For the text-containing cell, return its midpoint in [x, y] coordinate format. 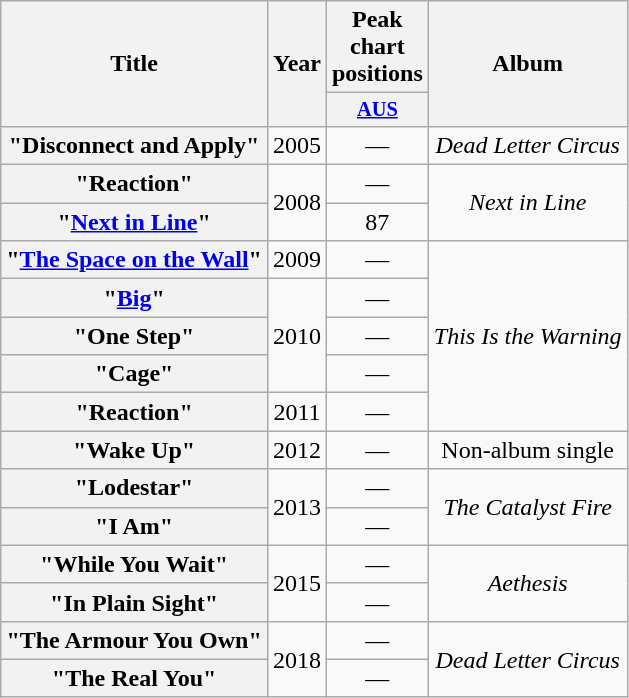
2005 [296, 145]
Year [296, 64]
"While You Wait" [134, 564]
87 [377, 222]
Aethesis [528, 583]
"Wake Up" [134, 450]
2013 [296, 507]
"Lodestar" [134, 488]
2011 [296, 412]
2018 [296, 659]
"Cage" [134, 374]
2008 [296, 203]
Title [134, 64]
2012 [296, 450]
Peak chart positions [377, 47]
Next in Line [528, 203]
Non-album single [528, 450]
"I Am" [134, 526]
2015 [296, 583]
This Is the Warning [528, 336]
"The Real You" [134, 678]
"Next in Line" [134, 222]
2010 [296, 336]
"Disconnect and Apply" [134, 145]
Album [528, 64]
The Catalyst Fire [528, 507]
"One Step" [134, 336]
"The Space on the Wall" [134, 260]
"In Plain Sight" [134, 602]
"Big" [134, 298]
"The Armour You Own" [134, 640]
AUS [377, 110]
2009 [296, 260]
